Scan for the cell matching the given text and deliver its [X, Y] coordinate at center. 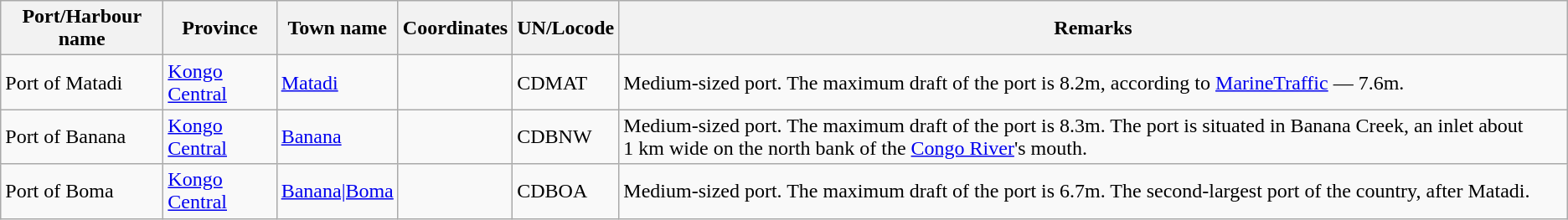
Medium-sized port. The maximum draft of the port is 6.7m. The second-largest port of the country, after Matadi. [1093, 191]
Medium-sized port. The maximum draft of the port is 8.2m, according to MarineTraffic ― 7.6m. [1093, 82]
Port of Matadi [82, 82]
UN/Locode [566, 28]
Banana [337, 137]
CDBOA [566, 191]
CDBNW [566, 137]
Town name [337, 28]
Remarks [1093, 28]
Province [219, 28]
CDMAT [566, 82]
Port/Harbour name [82, 28]
Coordinates [455, 28]
Port of Banana [82, 137]
Matadi [337, 82]
Banana|Boma [337, 191]
Port of Boma [82, 191]
